Detect which cell encompasses the target text, then output its [x, y] center coordinate. 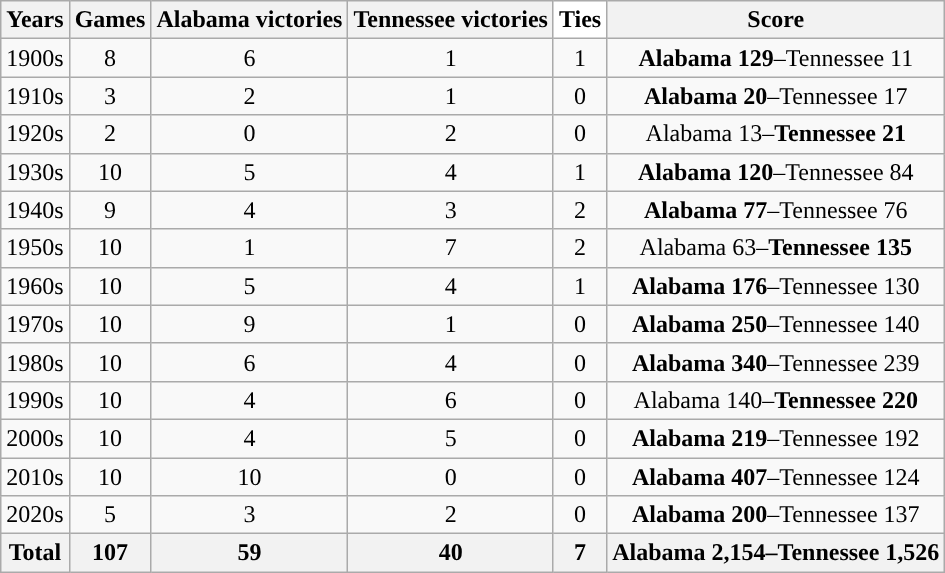
Alabama 63–Tennessee 135 [776, 248]
Alabama 13–Tennessee 21 [776, 134]
1980s [35, 362]
1920s [35, 134]
2000s [35, 438]
Alabama victories [250, 20]
Games [110, 20]
Alabama 129–Tennessee 11 [776, 58]
Alabama 2,154–Tennessee 1,526 [776, 553]
Alabama 200–Tennessee 137 [776, 515]
Alabama 20–Tennessee 17 [776, 96]
2020s [35, 515]
Alabama 77–Tennessee 76 [776, 210]
107 [110, 553]
1930s [35, 172]
Ties [580, 20]
Total [35, 553]
59 [250, 553]
Alabama 340–Tennessee 239 [776, 362]
Alabama 176–Tennessee 130 [776, 286]
2010s [35, 477]
40 [450, 553]
1990s [35, 400]
1950s [35, 248]
1940s [35, 210]
Years [35, 20]
1900s [35, 58]
1910s [35, 96]
8 [110, 58]
Score [776, 20]
Alabama 407–Tennessee 124 [776, 477]
Alabama 219–Tennessee 192 [776, 438]
Alabama 250–Tennessee 140 [776, 324]
1970s [35, 324]
Tennessee victories [450, 20]
Alabama 120–Tennessee 84 [776, 172]
Alabama 140–Tennessee 220 [776, 400]
1960s [35, 286]
